Capture the cell that displays the provided text and extract its (X, Y) central coordinate. 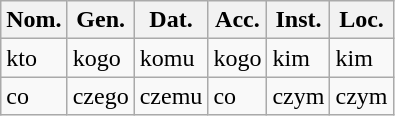
komu (171, 58)
Loc. (362, 20)
Inst. (298, 20)
czego (100, 96)
Dat. (171, 20)
Gen. (100, 20)
kto (34, 58)
Acc. (238, 20)
czemu (171, 96)
Nom. (34, 20)
